Capture the cell that displays the provided text and extract its [x, y] central coordinate. 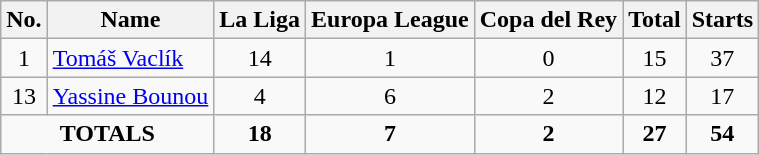
Total [655, 20]
7 [390, 134]
17 [722, 96]
14 [260, 58]
37 [722, 58]
12 [655, 96]
Tomáš Vaclík [130, 58]
Starts [722, 20]
Name [130, 20]
54 [722, 134]
TOTALS [108, 134]
18 [260, 134]
La Liga [260, 20]
4 [260, 96]
27 [655, 134]
Copa del Rey [548, 20]
0 [548, 58]
15 [655, 58]
Europa League [390, 20]
13 [24, 96]
No. [24, 20]
6 [390, 96]
Yassine Bounou [130, 96]
